Pinpoint the cell where the given text exists, returning its [X, Y] midpoint coordinate. 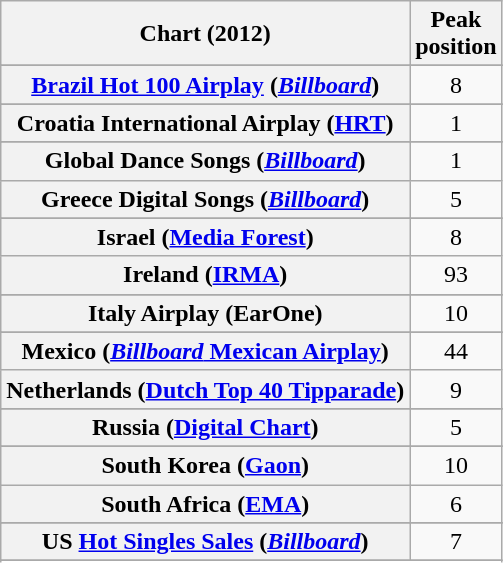
9 [456, 389]
Peakposition [456, 34]
Mexico (Billboard Mexican Airplay) [206, 351]
93 [456, 275]
6 [456, 503]
South Korea (Gaon) [206, 465]
South Africa (EMA) [206, 503]
7 [456, 542]
Russia (Digital Chart) [206, 427]
Israel (Media Forest) [206, 237]
Brazil Hot 100 Airplay (Billboard) [206, 85]
Croatia International Airplay (HRT) [206, 123]
Italy Airplay (EarOne) [206, 313]
Greece Digital Songs (Billboard) [206, 199]
Ireland (IRMA) [206, 275]
Global Dance Songs (Billboard) [206, 161]
Chart (2012) [206, 34]
44 [456, 351]
Netherlands (Dutch Top 40 Tipparade) [206, 389]
US Hot Singles Sales (Billboard) [206, 542]
